Return the [x, y] coordinate for the center point of the cell that contains the specified text.  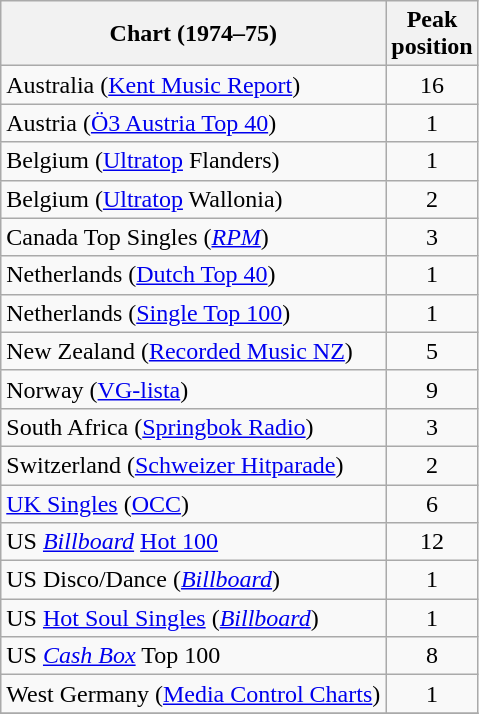
UK Singles (OCC) [194, 503]
12 [432, 542]
Switzerland (Schweizer Hitparade) [194, 465]
Belgium (Ultratop Flanders) [194, 161]
US Hot Soul Singles (Billboard) [194, 618]
Australia (Kent Music Report) [194, 85]
Netherlands (Single Top 100) [194, 313]
US Cash Box Top 100 [194, 656]
9 [432, 389]
Netherlands (Dutch Top 40) [194, 275]
Austria (Ö3 Austria Top 40) [194, 123]
South Africa (Springbok Radio) [194, 427]
Chart (1974–75) [194, 34]
US Billboard Hot 100 [194, 542]
West Germany (Media Control Charts) [194, 694]
6 [432, 503]
Peakposition [432, 34]
16 [432, 85]
8 [432, 656]
US Disco/Dance (Billboard) [194, 580]
Belgium (Ultratop Wallonia) [194, 199]
5 [432, 351]
Canada Top Singles (RPM) [194, 237]
Norway (VG-lista) [194, 389]
New Zealand (Recorded Music NZ) [194, 351]
